Extract the (x, y) coordinate from the center of the cell holding the provided text.  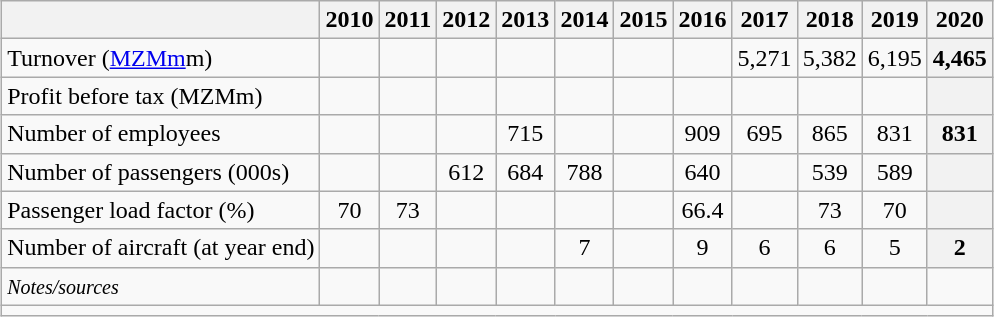
Number of aircraft (at year end) (161, 248)
2010 (350, 20)
7 (584, 248)
4,465 (960, 58)
589 (894, 172)
5,382 (830, 58)
2 (960, 248)
Turnover (MZMmm) (161, 58)
9 (702, 248)
788 (584, 172)
2011 (408, 20)
909 (702, 134)
539 (830, 172)
2014 (584, 20)
640 (702, 172)
695 (764, 134)
2012 (466, 20)
612 (466, 172)
Number of passengers (000s) (161, 172)
Passenger load factor (%) (161, 210)
684 (526, 172)
Notes/sources (161, 286)
6,195 (894, 58)
Profit before tax (MZMm) (161, 96)
5,271 (764, 58)
5 (894, 248)
2017 (764, 20)
2015 (644, 20)
66.4 (702, 210)
2018 (830, 20)
2013 (526, 20)
2020 (960, 20)
Number of employees (161, 134)
715 (526, 134)
865 (830, 134)
2016 (702, 20)
2019 (894, 20)
